Determine the (X, Y) coordinate at the center of the cell enclosing the given text.  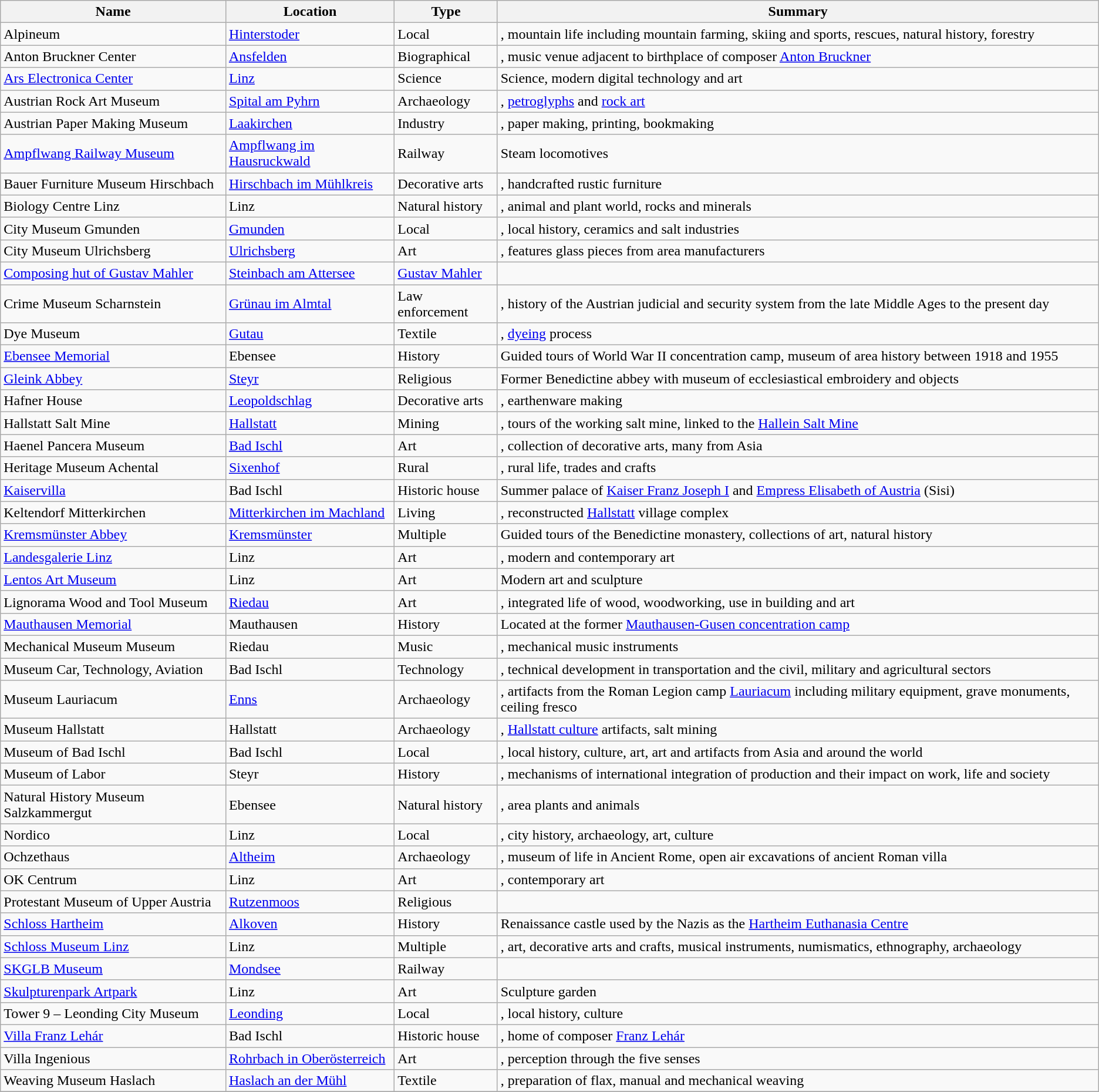
Natural History Museum Salzkammergut (113, 804)
, local history, culture, art, art and artifacts from Asia and around the world (798, 752)
Ulrichsberg (310, 251)
Guided tours of World War II concentration camp, museum of area history between 1918 and 1955 (798, 356)
Music (446, 646)
Hinterstoder (310, 34)
SKGLB Museum (113, 969)
Mondsee (310, 969)
, museum of life in Ancient Rome, open air excavations of ancient Roman villa (798, 857)
City Museum Gmunden (113, 228)
, artifacts from the Roman Legion camp Lauriacum including military equipment, grave monuments, ceiling fresco (798, 700)
, area plants and animals (798, 804)
Summer palace of Kaiser Franz Joseph I and Empress Elisabeth of Austria (Sisi) (798, 490)
, dyeing process (798, 334)
Hallstatt Salt Mine (113, 423)
, earthenware making (798, 401)
Haslach an der Mühl (310, 1081)
Museum of Labor (113, 774)
Laakirchen (310, 123)
Lignorama Wood and Tool Museum (113, 602)
Mauthausen Memorial (113, 624)
Haenel Pancera Museum (113, 446)
Lentos Art Museum (113, 579)
, paper making, printing, bookmaking (798, 123)
Keltendorf Mitterkirchen (113, 513)
City Museum Ulrichsberg (113, 251)
Museum Car, Technology, Aviation (113, 669)
Bauer Furniture Museum Hirschbach (113, 184)
, mountain life including mountain farming, skiing and sports, rescues, natural history, forestry (798, 34)
, history of the Austrian judicial and security system from the late Middle Ages to the present day (798, 303)
Kremsmünster Abbey (113, 535)
Gustav Mahler (446, 273)
, integrated life of wood, woodworking, use in building and art (798, 602)
, local history, ceramics and salt industries (798, 228)
Located at the former Mauthausen-Gusen concentration camp (798, 624)
Sculpture garden (798, 991)
, city history, archaeology, art, culture (798, 835)
, contemporary art (798, 879)
Gleink Abbey (113, 379)
, animal and plant world, rocks and minerals (798, 206)
Mechanical Museum Museum (113, 646)
Ampflwang Railway Museum (113, 154)
Renaissance castle used by the Nazis as the Hartheim Euthanasia Centre (798, 924)
Hirschbach im Mühlkreis (310, 184)
Alpineum (113, 34)
Kaiservilla (113, 490)
, collection of decorative arts, many from Asia (798, 446)
Nordico (113, 835)
Spital am Pyhrn (310, 101)
, preparation of flax, manual and mechanical weaving (798, 1081)
Name (113, 12)
Mining (446, 423)
Rohrbach in Oberösterreich (310, 1059)
Villa Franz Lehár (113, 1036)
Rutzenmoos (310, 902)
Austrian Paper Making Museum (113, 123)
Heritage Museum Achental (113, 468)
Altheim (310, 857)
Location (310, 12)
Schloss Museum Linz (113, 946)
Weaving Museum Haslach (113, 1081)
, art, decorative arts and crafts, musical instruments, numismatics, ethnography, archaeology (798, 946)
Anton Bruckner Center (113, 56)
Summary (798, 12)
, mechanisms of international integration of production and their impact on work, life and society (798, 774)
Kremsmünster (310, 535)
Protestant Museum of Upper Austria (113, 902)
Science, modern digital technology and art (798, 79)
Law enforcement (446, 303)
, modern and contemporary art (798, 557)
Modern art and sculpture (798, 579)
Enns (310, 700)
Gmunden (310, 228)
, music venue adjacent to birthplace of composer Anton Bruckner (798, 56)
Museum Lauriacum (113, 700)
Steam locomotives (798, 154)
, rural life, trades and crafts (798, 468)
, perception through the five senses (798, 1059)
Austrian Rock Art Museum (113, 101)
Museum Hallstatt (113, 730)
Ansfelden (310, 56)
Former Benedictine abbey with museum of ecclesiastical embroidery and objects (798, 379)
Sixenhof (310, 468)
, technical development in transportation and the civil, military and agricultural sectors (798, 669)
Biographical (446, 56)
Skulpturenpark Artpark (113, 991)
Mitterkirchen im Machland (310, 513)
Science (446, 79)
Technology (446, 669)
Composing hut of Gustav Mahler (113, 273)
Ars Electronica Center (113, 79)
Biology Centre Linz (113, 206)
Rural (446, 468)
Mauthausen (310, 624)
Ebensee Memorial (113, 356)
Crime Museum Scharnstein (113, 303)
, features glass pieces from area manufacturers (798, 251)
, local history, culture (798, 1013)
, handcrafted rustic furniture (798, 184)
Landesgalerie Linz (113, 557)
Grünau im Almtal (310, 303)
Tower 9 – Leonding City Museum (113, 1013)
, reconstructed Hallstatt village complex (798, 513)
, Hallstatt culture artifacts, salt mining (798, 730)
Hafner House (113, 401)
Alkoven (310, 924)
, tours of the working salt mine, linked to the Hallein Salt Mine (798, 423)
Ochzethaus (113, 857)
Villa Ingenious (113, 1059)
Leopoldschlag (310, 401)
Leonding (310, 1013)
Dye Museum (113, 334)
, home of composer Franz Lehár (798, 1036)
OK Centrum (113, 879)
Gutau (310, 334)
Living (446, 513)
Steinbach am Attersee (310, 273)
Guided tours of the Benedictine monastery, collections of art, natural history (798, 535)
Museum of Bad Ischl (113, 752)
, mechanical music instruments (798, 646)
Type (446, 12)
Industry (446, 123)
Schloss Hartheim (113, 924)
Ampflwang im Hausruckwald (310, 154)
, petroglyphs and rock art (798, 101)
